Determine the (X, Y) coordinate at the center of the cell enclosing the given text.  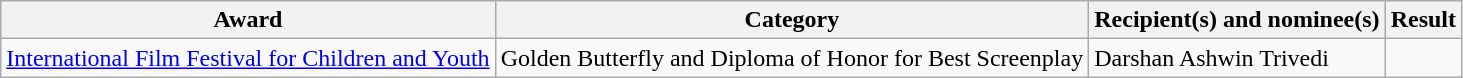
Golden Butterfly and Diploma of Honor for Best Screenplay (792, 58)
Result (1423, 20)
Category (792, 20)
Recipient(s) and nominee(s) (1237, 20)
Award (248, 20)
Darshan Ashwin Trivedi (1237, 58)
International Film Festival for Children and Youth (248, 58)
